Pinpoint the cell where the given text exists, returning its [X, Y] midpoint coordinate. 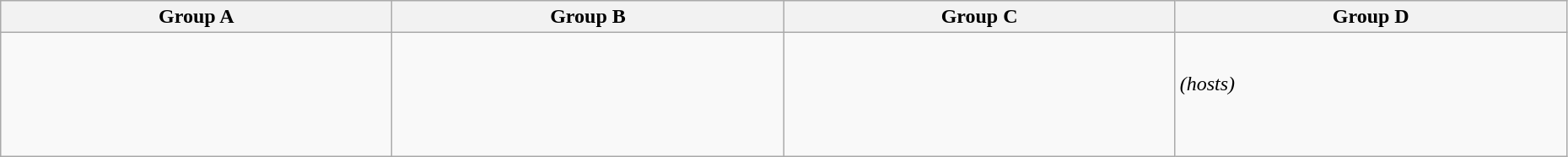
Group D [1371, 17]
(hosts) [1371, 95]
Group B [588, 17]
Group C [979, 17]
Group A [197, 17]
